Return [x, y] of the center of cell containing provided text 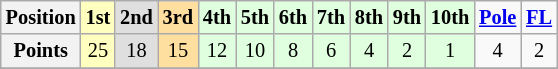
7th [331, 17]
10th [450, 17]
5th [255, 17]
1 [450, 51]
12 [217, 51]
8 [293, 51]
Points [41, 51]
6 [331, 51]
10 [255, 51]
15 [178, 51]
9th [407, 17]
3rd [178, 17]
FL [539, 17]
1st [98, 17]
Position [41, 17]
18 [136, 51]
8th [369, 17]
Pole [498, 17]
4th [217, 17]
25 [98, 51]
6th [293, 17]
2nd [136, 17]
